Scan for the cell matching the given text and deliver its (x, y) coordinate at center. 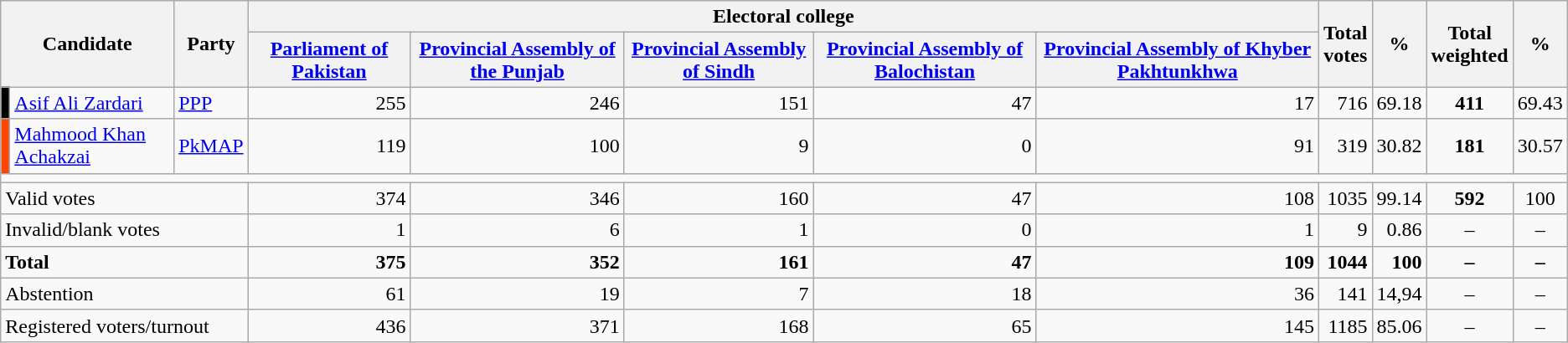
436 (329, 325)
6 (518, 230)
Provincial Assembly of Sindh (719, 60)
91 (1178, 146)
14,94 (1399, 294)
69.18 (1399, 103)
19 (518, 294)
255 (329, 103)
PPP (211, 103)
246 (518, 103)
Total (124, 262)
1044 (1345, 262)
1035 (1345, 198)
Provincial Assembly of Balochistan (925, 60)
18 (925, 294)
65 (925, 325)
Totalvotes (1345, 44)
Totalweighted (1469, 44)
375 (329, 262)
99.14 (1399, 198)
371 (518, 325)
Invalid/blank votes (124, 230)
Party (211, 44)
30.82 (1399, 146)
346 (518, 198)
319 (1345, 146)
352 (518, 262)
109 (1178, 262)
181 (1469, 146)
151 (719, 103)
61 (329, 294)
411 (1469, 103)
Valid votes (124, 198)
1185 (1345, 325)
0.86 (1399, 230)
17 (1178, 103)
168 (719, 325)
141 (1345, 294)
85.06 (1399, 325)
36 (1178, 294)
108 (1178, 198)
7 (719, 294)
160 (719, 198)
161 (719, 262)
716 (1345, 103)
145 (1178, 325)
Provincial Assembly of Khyber Pakhtunkhwa (1178, 60)
Candidate (87, 44)
Mahmood Khan Achakzai (92, 146)
Registered voters/turnout (124, 325)
374 (329, 198)
592 (1469, 198)
Asif Ali Zardari (92, 103)
Provincial Assembly of the Punjab (518, 60)
69.43 (1540, 103)
Parliament of Pakistan (329, 60)
30.57 (1540, 146)
Electoral college (783, 17)
119 (329, 146)
PkMAP (211, 146)
Abstention (124, 294)
